For the text-containing cell, return its midpoint in [X, Y] coordinate format. 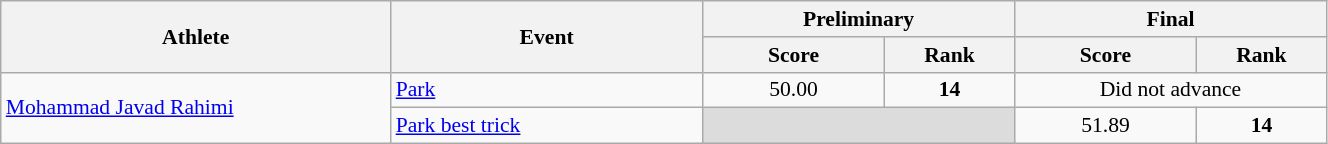
51.89 [1105, 126]
Park best trick [547, 126]
Did not advance [1170, 90]
Preliminary [859, 19]
Event [547, 36]
Mohammad Javad Rahimi [196, 108]
50.00 [794, 90]
Athlete [196, 36]
Final [1170, 19]
Park [547, 90]
